Return the [x, y] coordinate for the center point of the cell that contains the specified text.  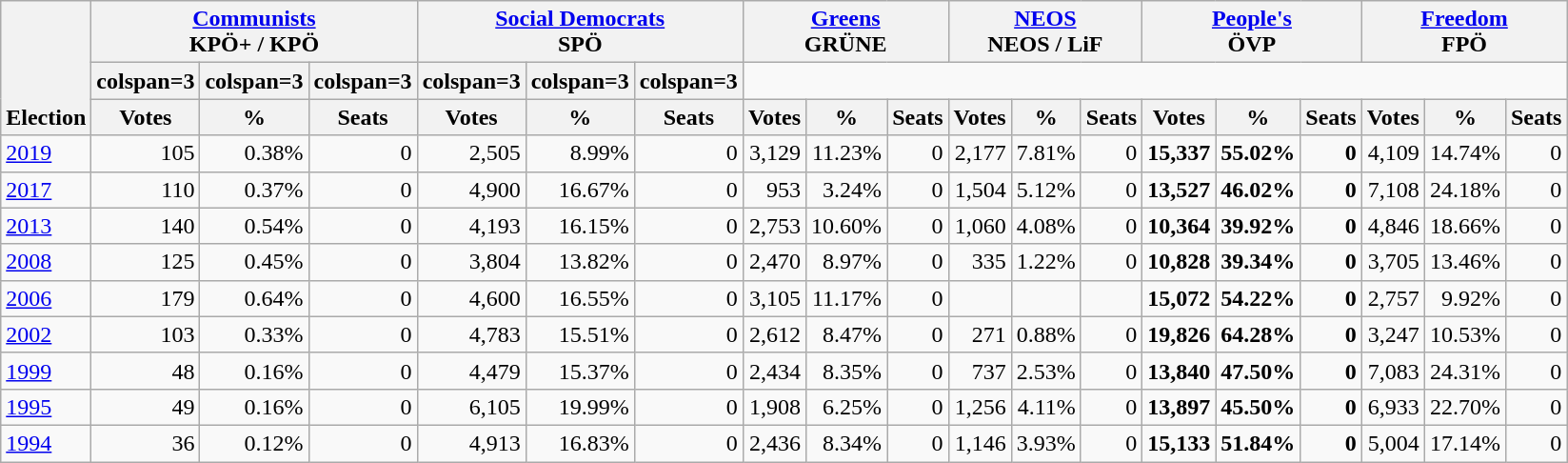
3,247 [1393, 334]
140 [146, 226]
4,846 [1393, 226]
3.93% [1045, 443]
4.11% [1045, 407]
105 [146, 153]
3,705 [1393, 262]
2,177 [980, 153]
Election [46, 69]
49 [146, 407]
8.97% [847, 262]
2006 [46, 298]
125 [146, 262]
3,804 [471, 262]
7,108 [1393, 190]
4,913 [471, 443]
0.37% [254, 190]
1,256 [980, 407]
6.25% [847, 407]
4,783 [471, 334]
0.12% [254, 443]
1999 [46, 371]
51.84% [1259, 443]
10,828 [1179, 262]
2,757 [1393, 298]
45.50% [1259, 407]
11.17% [847, 298]
2,612 [774, 334]
13.82% [580, 262]
2,505 [471, 153]
2002 [46, 334]
19.99% [580, 407]
5.12% [1045, 190]
8.34% [847, 443]
4,193 [471, 226]
Social DemocratsSPÖ [580, 32]
CommunistsKPÖ+ / KPÖ [254, 32]
39.92% [1259, 226]
0.38% [254, 153]
110 [146, 190]
11.23% [847, 153]
4,600 [471, 298]
5,004 [1393, 443]
737 [980, 371]
47.50% [1259, 371]
10.60% [847, 226]
7,083 [1393, 371]
54.22% [1259, 298]
64.28% [1259, 334]
3,105 [774, 298]
2.53% [1045, 371]
10,364 [1179, 226]
4,900 [471, 190]
46.02% [1259, 190]
1,504 [980, 190]
4.08% [1045, 226]
NEOSNEOS / LiF [1045, 32]
22.70% [1464, 407]
1,146 [980, 443]
17.14% [1464, 443]
4,109 [1393, 153]
1,060 [980, 226]
0.45% [254, 262]
2,436 [774, 443]
1995 [46, 407]
8.35% [847, 371]
15.37% [580, 371]
People'sÖVP [1253, 32]
6,933 [1393, 407]
24.18% [1464, 190]
FreedomFPÖ [1464, 32]
24.31% [1464, 371]
13,840 [1179, 371]
2,753 [774, 226]
9.92% [1464, 298]
2019 [46, 153]
271 [980, 334]
14.74% [1464, 153]
3.24% [847, 190]
GreensGRÜNE [845, 32]
179 [146, 298]
2013 [46, 226]
36 [146, 443]
19,826 [1179, 334]
103 [146, 334]
2,470 [774, 262]
2017 [46, 190]
0.88% [1045, 334]
55.02% [1259, 153]
3,129 [774, 153]
7.81% [1045, 153]
13,527 [1179, 190]
953 [774, 190]
16.83% [580, 443]
8.99% [580, 153]
8.47% [847, 334]
15.51% [580, 334]
1.22% [1045, 262]
2008 [46, 262]
16.55% [580, 298]
2,434 [774, 371]
1,908 [774, 407]
15,133 [1179, 443]
39.34% [1259, 262]
4,479 [471, 371]
0.33% [254, 334]
18.66% [1464, 226]
15,072 [1179, 298]
0.64% [254, 298]
1994 [46, 443]
10.53% [1464, 334]
16.15% [580, 226]
13.46% [1464, 262]
0.54% [254, 226]
6,105 [471, 407]
335 [980, 262]
16.67% [580, 190]
13,897 [1179, 407]
48 [146, 371]
15,337 [1179, 153]
